Determine the [x, y] coordinate at the center of the cell enclosing the given text.  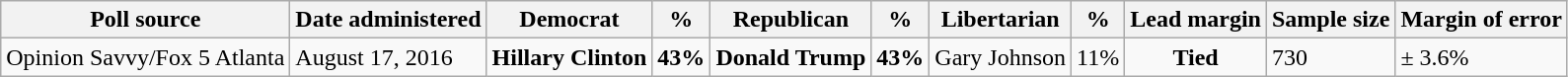
± 3.6% [1482, 57]
Hillary Clinton [569, 57]
Donald Trump [791, 57]
Date administered [389, 20]
Opinion Savvy/Fox 5 Atlanta [146, 57]
Democrat [569, 20]
Lead margin [1196, 20]
Sample size [1330, 20]
August 17, 2016 [389, 57]
730 [1330, 57]
Republican [791, 20]
Tied [1196, 57]
Gary Johnson [1001, 57]
11% [1098, 57]
Libertarian [1001, 20]
Margin of error [1482, 20]
Poll source [146, 20]
